For the text-containing cell, return its midpoint in [X, Y] coordinate format. 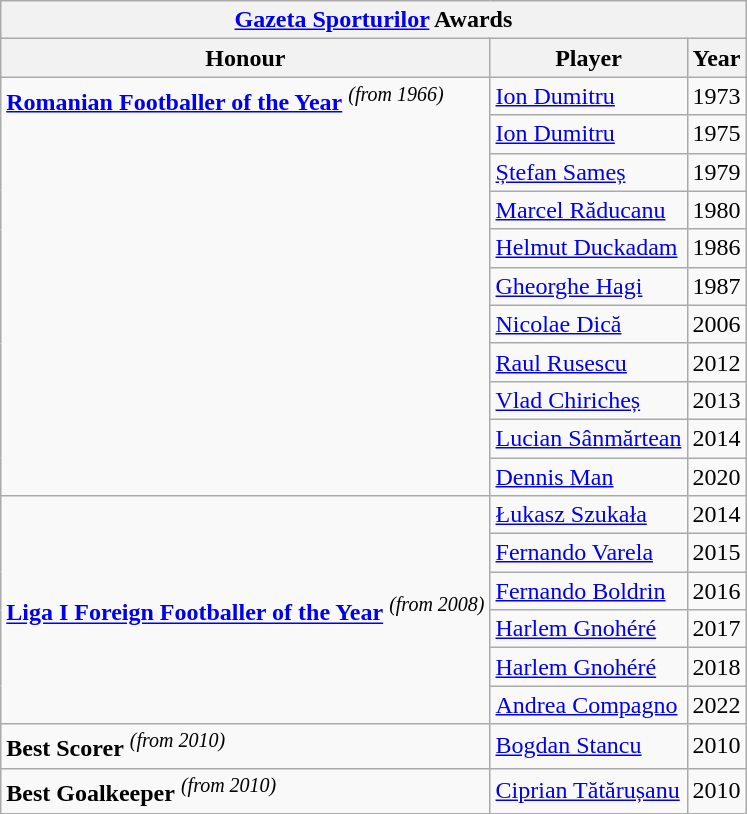
Andrea Compagno [588, 705]
Romanian Footballer of the Year (from 1966) [246, 286]
2020 [716, 477]
1980 [716, 210]
Best Scorer (from 2010) [246, 746]
2022 [716, 705]
2017 [716, 629]
1987 [716, 286]
Fernando Varela [588, 553]
2016 [716, 591]
1979 [716, 172]
Honour [246, 58]
Gazeta Sporturilor Awards [374, 20]
Fernando Boldrin [588, 591]
2013 [716, 400]
Vlad Chiricheș [588, 400]
2018 [716, 667]
1975 [716, 134]
Helmut Duckadam [588, 248]
Ștefan Sameș [588, 172]
Dennis Man [588, 477]
Year [716, 58]
1986 [716, 248]
Liga I Foreign Footballer of the Year (from 2008) [246, 610]
Łukasz Szukała [588, 515]
Best Goalkeeper (from 2010) [246, 790]
Marcel Răducanu [588, 210]
Nicolae Dică [588, 324]
2012 [716, 362]
Lucian Sânmărtean [588, 438]
Bogdan Stancu [588, 746]
Ciprian Tătărușanu [588, 790]
Raul Rusescu [588, 362]
1973 [716, 96]
Player [588, 58]
Gheorghe Hagi [588, 286]
2006 [716, 324]
2015 [716, 553]
